Output the [x, y] coordinate of the center of the cell containing the given text.  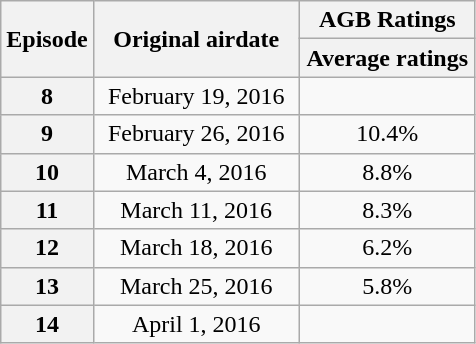
March 18, 2016 [196, 248]
12 [47, 248]
February 19, 2016 [196, 96]
Episode [47, 39]
Original airdate [196, 39]
March 11, 2016 [196, 210]
AGB Ratings [387, 20]
8.8% [387, 172]
13 [47, 286]
8.3% [387, 210]
14 [47, 324]
Average ratings [387, 58]
9 [47, 134]
March 4, 2016 [196, 172]
March 25, 2016 [196, 286]
11 [47, 210]
5.8% [387, 286]
8 [47, 96]
10.4% [387, 134]
6.2% [387, 248]
10 [47, 172]
April 1, 2016 [196, 324]
February 26, 2016 [196, 134]
